From the cell containing the given text, extract its center point as [X, Y] coordinate. 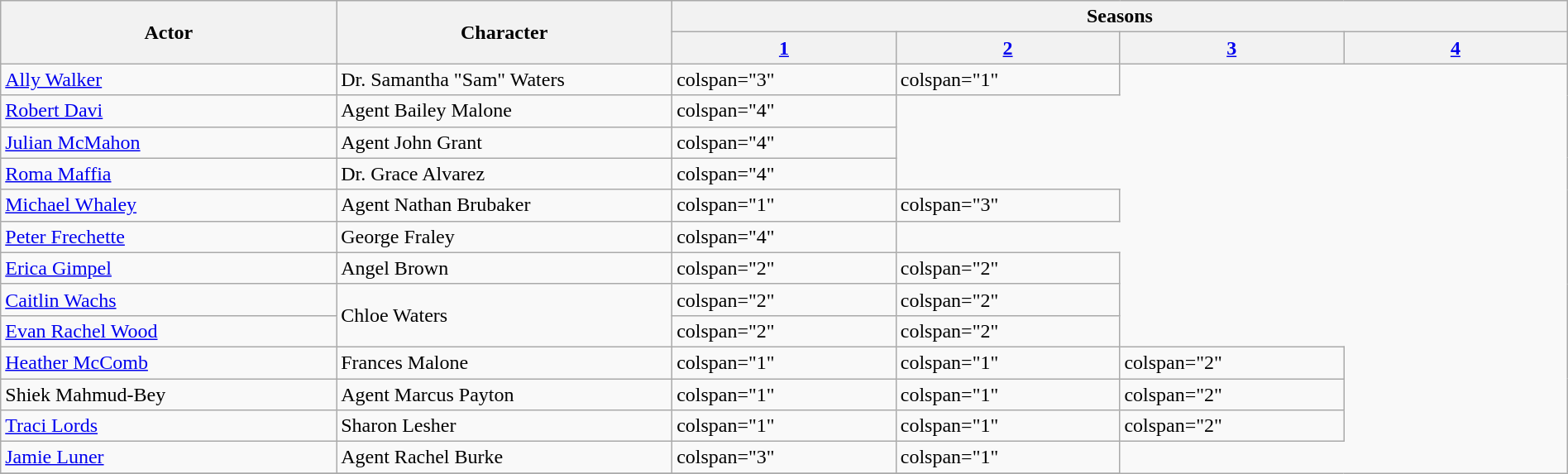
Heather McComb [169, 362]
Ally Walker [169, 79]
Agent Bailey Malone [504, 111]
Chloe Waters [504, 315]
Frances Malone [504, 362]
George Fraley [504, 237]
Roma Maffia [169, 174]
Michael Whaley [169, 205]
3 [1232, 48]
Evan Rachel Wood [169, 331]
Peter Frechette [169, 237]
Julian McMahon [169, 142]
Caitlin Wachs [169, 299]
4 [1456, 48]
Traci Lords [169, 426]
Angel Brown [504, 268]
Agent Marcus Payton [504, 395]
Jamie Luner [169, 457]
Erica Gimpel [169, 268]
Agent John Grant [504, 142]
Shiek Mahmud-Bey [169, 395]
1 [784, 48]
2 [1007, 48]
Character [504, 32]
Dr. Samantha "Sam" Waters [504, 79]
Robert Davi [169, 111]
Dr. Grace Alvarez [504, 174]
Actor [169, 32]
Sharon Lesher [504, 426]
Seasons [1120, 17]
Agent Rachel Burke [504, 457]
Agent Nathan Brubaker [504, 205]
